Return the [x, y] coordinate for the center point of the cell that contains the specified text.  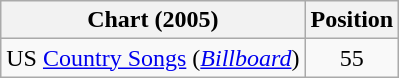
55 [352, 58]
US Country Songs (Billboard) [153, 58]
Position [352, 20]
Chart (2005) [153, 20]
